Pinpoint the cell where the given text exists, returning its (x, y) midpoint coordinate. 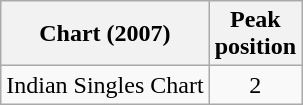
Peakposition (255, 34)
Chart (2007) (105, 34)
Indian Singles Chart (105, 85)
2 (255, 85)
